Capture the cell that displays the provided text and extract its [x, y] central coordinate. 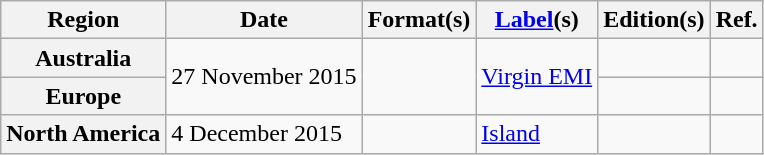
Australia [84, 58]
Region [84, 20]
North America [84, 134]
4 December 2015 [264, 134]
Format(s) [419, 20]
Edition(s) [654, 20]
Ref. [736, 20]
Label(s) [537, 20]
Island [537, 134]
Virgin EMI [537, 77]
27 November 2015 [264, 77]
Date [264, 20]
Europe [84, 96]
